Extract the (x, y) coordinate from the center of the cell holding the provided text.  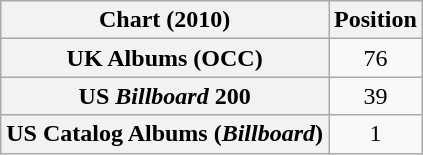
Position (376, 20)
US Billboard 200 (165, 96)
UK Albums (OCC) (165, 58)
US Catalog Albums (Billboard) (165, 134)
Chart (2010) (165, 20)
76 (376, 58)
1 (376, 134)
39 (376, 96)
